Capture the cell that displays the provided text and extract its (x, y) central coordinate. 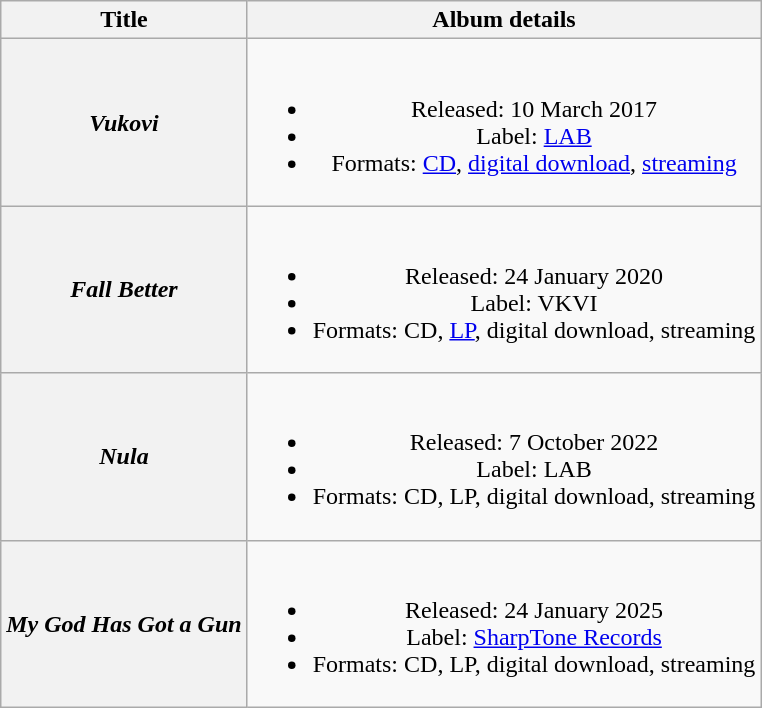
Fall Better (124, 290)
Released: 10 March 2017Label: LABFormats: CD, digital download, streaming (504, 122)
Title (124, 20)
Nula (124, 456)
Released: 24 January 2020Label: VKVIFormats: CD, LP, digital download, streaming (504, 290)
Album details (504, 20)
Vukovi (124, 122)
Released: 7 October 2022Label: LABFormats: CD, LP, digital download, streaming (504, 456)
Released: 24 January 2025Label: SharpTone RecordsFormats: CD, LP, digital download, streaming (504, 624)
My God Has Got a Gun (124, 624)
